Return [x, y] of the center of cell containing provided text 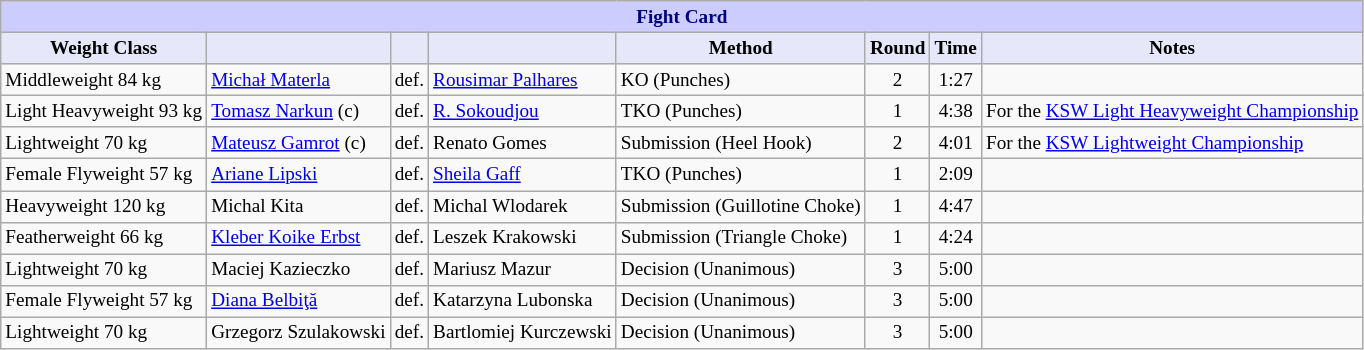
Heavyweight 120 kg [104, 206]
Sheila Gaff [523, 175]
For the KSW Light Heavyweight Championship [1172, 111]
Light Heavyweight 93 kg [104, 111]
Leszek Krakowski [523, 238]
R. Sokoudjou [523, 111]
Katarzyna Lubonska [523, 301]
Kleber Koike Erbst [298, 238]
Submission (Guillotine Choke) [740, 206]
KO (Punches) [740, 80]
1:27 [956, 80]
Ariane Lipski [298, 175]
Diana Belbiţă [298, 301]
Maciej Kazieczko [298, 270]
Featherweight 66 kg [104, 238]
Mateusz Gamrot (c) [298, 143]
Submission (Heel Hook) [740, 143]
Michal Wlodarek [523, 206]
Rousimar Palhares [523, 80]
4:01 [956, 143]
For the KSW Lightweight Championship [1172, 143]
Bartlomiej Kurczewski [523, 333]
Submission (Triangle Choke) [740, 238]
4:38 [956, 111]
Notes [1172, 48]
Method [740, 48]
Michał Materla [298, 80]
Fight Card [682, 17]
Michal Kita [298, 206]
4:24 [956, 238]
4:47 [956, 206]
2:09 [956, 175]
Grzegorz Szulakowski [298, 333]
Weight Class [104, 48]
Renato Gomes [523, 143]
Middleweight 84 kg [104, 80]
Round [898, 48]
Mariusz Mazur [523, 270]
Tomasz Narkun (c) [298, 111]
Time [956, 48]
